Return the (X, Y) coordinate for the center point of the cell that contains the specified text.  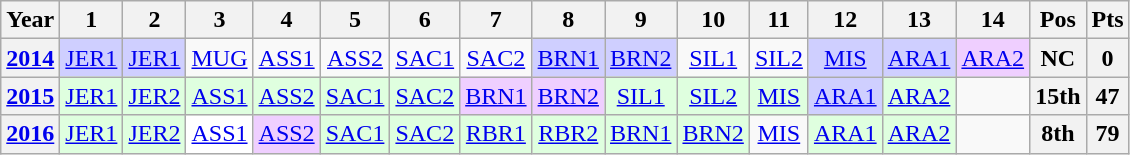
4 (286, 20)
15th (1058, 96)
12 (845, 20)
8th (1058, 134)
9 (640, 20)
7 (496, 20)
2015 (30, 96)
MUG (220, 58)
6 (425, 20)
47 (1108, 96)
10 (713, 20)
79 (1108, 134)
2 (154, 20)
RBR1 (496, 134)
3 (220, 20)
8 (568, 20)
5 (355, 20)
13 (919, 20)
11 (778, 20)
Year (30, 20)
0 (1108, 58)
14 (993, 20)
Pos (1058, 20)
RBR2 (568, 134)
2016 (30, 134)
1 (92, 20)
2014 (30, 58)
Pts (1108, 20)
NC (1058, 58)
